Capture the cell that displays the provided text and extract its (x, y) central coordinate. 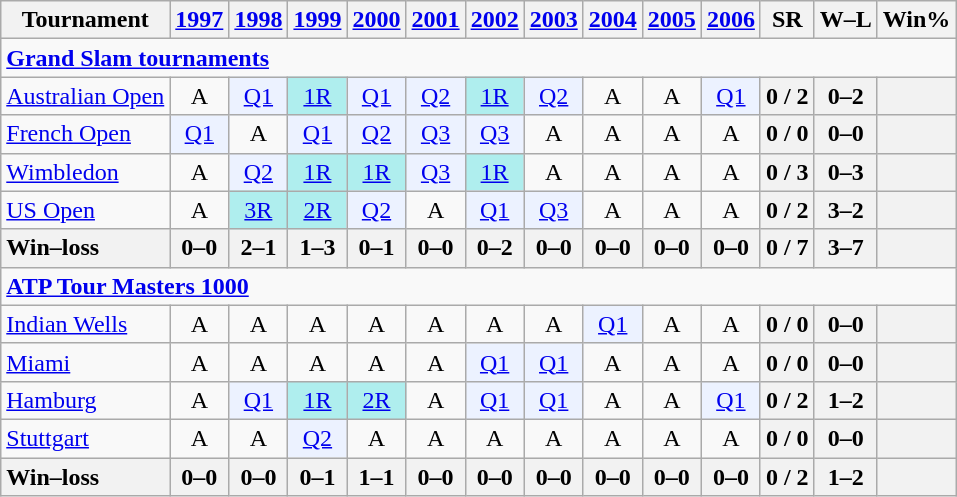
Australian Open (86, 96)
Hamburg (86, 400)
ATP Tour Masters 1000 (478, 286)
1–1 (376, 477)
W–L (846, 20)
2004 (612, 20)
Tournament (86, 20)
2000 (376, 20)
3–7 (846, 248)
2005 (672, 20)
0–3 (846, 172)
2003 (554, 20)
US Open (86, 210)
2002 (494, 20)
Grand Slam tournaments (478, 58)
Indian Wells (86, 324)
1–3 (318, 248)
0 / 7 (787, 248)
1998 (258, 20)
Stuttgart (86, 438)
3–2 (846, 210)
Win% (916, 20)
Miami (86, 362)
2001 (436, 20)
1997 (200, 20)
Wimbledon (86, 172)
2006 (730, 20)
French Open (86, 134)
SR (787, 20)
1999 (318, 20)
2–1 (258, 248)
3R (258, 210)
0 / 3 (787, 172)
